Capture the cell that displays the provided text and extract its [x, y] central coordinate. 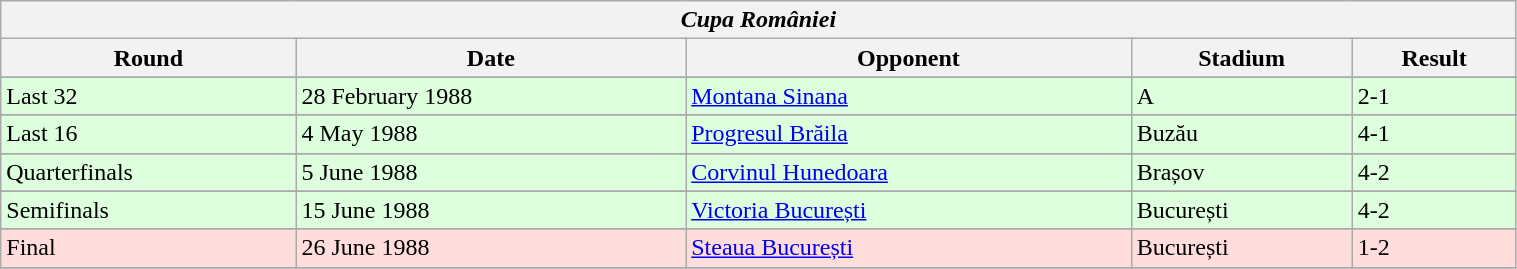
Stadium [1242, 58]
Result [1434, 58]
Steaua București [908, 248]
Opponent [908, 58]
A [1242, 96]
Victoria București [908, 210]
4 May 1988 [491, 134]
Semifinals [148, 210]
Brașov [1242, 172]
26 June 1988 [491, 248]
1-2 [1434, 248]
5 June 1988 [491, 172]
Buzău [1242, 134]
Round [148, 58]
Montana Sinana [908, 96]
Progresul Brăila [908, 134]
Cupa României [758, 20]
Quarterfinals [148, 172]
Final [148, 248]
Last 16 [148, 134]
Date [491, 58]
4-1 [1434, 134]
28 February 1988 [491, 96]
15 June 1988 [491, 210]
Corvinul Hunedoara [908, 172]
Last 32 [148, 96]
2-1 [1434, 96]
